Return the (x, y) coordinate for the center point of the cell that contains the specified text.  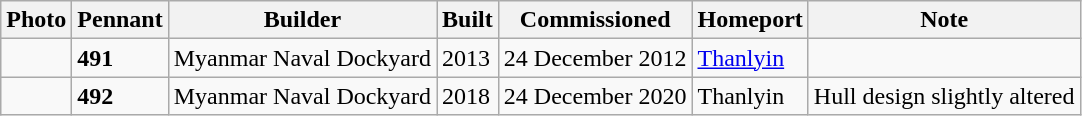
24 December 2020 (595, 96)
Hull design slightly altered (944, 96)
Pennant (120, 20)
Built (468, 20)
Photo (36, 20)
Homeport (750, 20)
2018 (468, 96)
2013 (468, 58)
24 December 2012 (595, 58)
Commissioned (595, 20)
Note (944, 20)
492 (120, 96)
Builder (302, 20)
491 (120, 58)
